Output the [X, Y] coordinate of the center of the cell containing the given text.  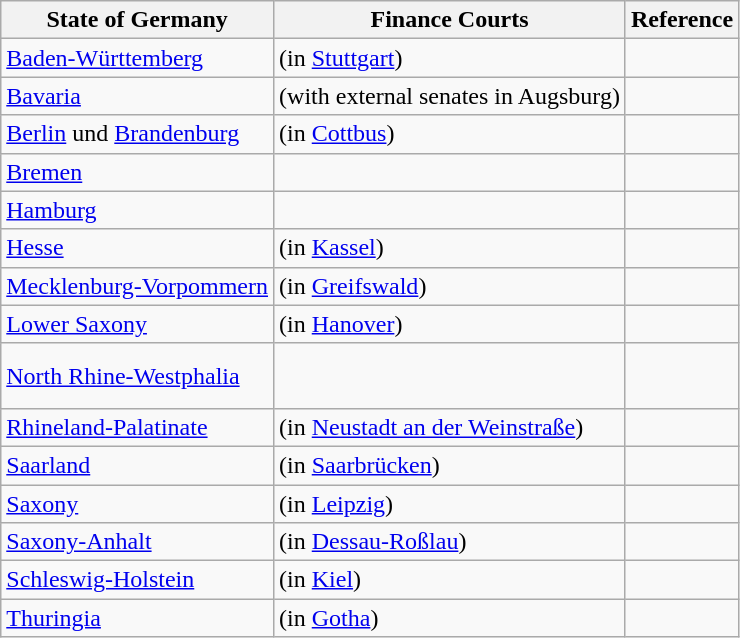
Mecklenburg-Vorpommern [138, 286]
(with external senates in Augsburg) [450, 96]
Reference [682, 20]
Thuringia [138, 618]
(in Kiel) [450, 580]
(in Neustadt an der Weinstraße) [450, 427]
(in Greifswald) [450, 286]
(in Hanover) [450, 324]
Rhineland-Palatinate [138, 427]
Hamburg [138, 210]
Hesse [138, 248]
Berlin und Brandenburg [138, 134]
Saarland [138, 465]
State of Germany [138, 20]
(in Cottbus) [450, 134]
(in Dessau-Roßlau) [450, 542]
Finance Courts [450, 20]
Saxony [138, 503]
(in Saarbrücken) [450, 465]
(in Gotha) [450, 618]
Baden-Württemberg [138, 58]
Saxony-Anhalt [138, 542]
Bremen [138, 172]
Lower Saxony [138, 324]
(in Leipzig) [450, 503]
Bavaria [138, 96]
Schleswig-Holstein [138, 580]
North Rhine-Westphalia [138, 376]
(in Stuttgart) [450, 58]
(in Kassel) [450, 248]
